Locate the cell with the specified text and output its (x, y) center coordinate. 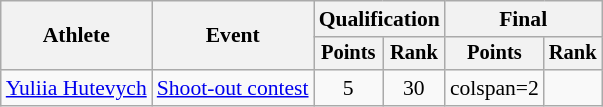
colspan=2 (494, 88)
Yuliia Hutevych (76, 88)
5 (348, 88)
Qualification (380, 19)
30 (414, 88)
Event (233, 36)
Shoot-out contest (233, 88)
Final (524, 19)
Athlete (76, 36)
